Pinpoint the cell where the given text exists, returning its (x, y) midpoint coordinate. 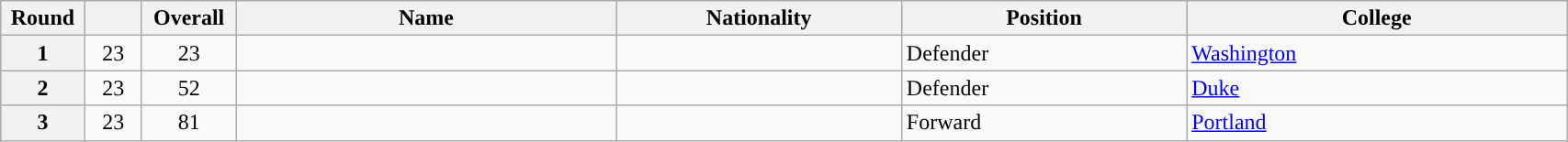
Position (1043, 18)
Name (426, 18)
College (1377, 18)
1 (42, 53)
Forward (1043, 123)
Overall (189, 18)
Washington (1377, 53)
3 (42, 123)
Round (42, 18)
Duke (1377, 88)
52 (189, 88)
81 (189, 123)
2 (42, 88)
Portland (1377, 123)
Nationality (759, 18)
